Extract the [x, y] coordinate from the center of the cell holding the provided text.  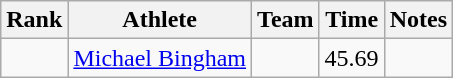
Time [352, 20]
Team [286, 20]
Rank [34, 20]
45.69 [352, 58]
Athlete [160, 20]
Michael Bingham [160, 58]
Notes [418, 20]
